From the cell containing the given text, extract its center point as [x, y] coordinate. 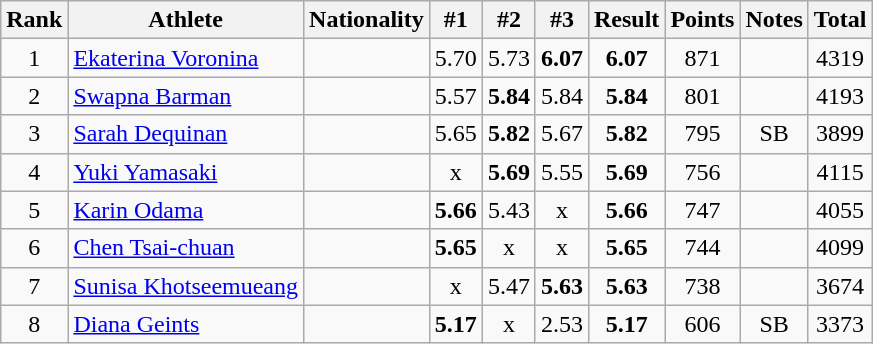
Sunisa Khotseemueang [186, 286]
4099 [840, 248]
Total [840, 20]
795 [702, 134]
Swapna Barman [186, 96]
Chen Tsai-chuan [186, 248]
Karin Odama [186, 210]
801 [702, 96]
5.70 [456, 58]
Rank [34, 20]
3 [34, 134]
#1 [456, 20]
Ekaterina Voronina [186, 58]
5.47 [508, 286]
3373 [840, 324]
4319 [840, 58]
5.43 [508, 210]
3674 [840, 286]
747 [702, 210]
Result [626, 20]
Nationality [367, 20]
4055 [840, 210]
5.73 [508, 58]
5 [34, 210]
2 [34, 96]
Diana Geints [186, 324]
1 [34, 58]
Notes [774, 20]
2.53 [562, 324]
744 [702, 248]
#2 [508, 20]
738 [702, 286]
Points [702, 20]
3899 [840, 134]
Athlete [186, 20]
Yuki Yamasaki [186, 172]
5.55 [562, 172]
7 [34, 286]
4 [34, 172]
5.67 [562, 134]
4193 [840, 96]
8 [34, 324]
Sarah Dequinan [186, 134]
4115 [840, 172]
871 [702, 58]
5.57 [456, 96]
606 [702, 324]
6 [34, 248]
756 [702, 172]
#3 [562, 20]
